Output the (X, Y) coordinate of the center of the cell containing the given text.  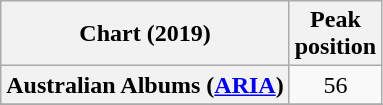
Peakposition (335, 34)
56 (335, 85)
Chart (2019) (145, 34)
Australian Albums (ARIA) (145, 85)
